Locate the cell with the specified text and output its [x, y] center coordinate. 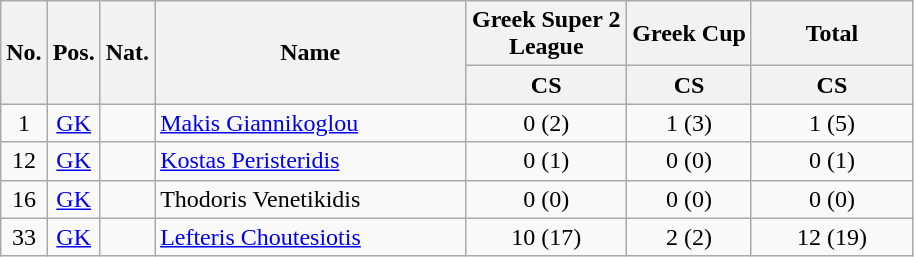
10 (17) [546, 237]
Greek Cup [690, 34]
Lefteris Choutesiotis [310, 237]
1 [24, 123]
Greek Super 2 League [546, 34]
Nat. [127, 52]
Makis Giannikoglou [310, 123]
1 (3) [690, 123]
0 (2) [546, 123]
Name [310, 52]
No. [24, 52]
12 [24, 161]
16 [24, 199]
Pos. [74, 52]
Kostas Peristeridis [310, 161]
12 (19) [832, 237]
1 (5) [832, 123]
2 (2) [690, 237]
33 [24, 237]
Total [832, 34]
Thodoris Venetikidis [310, 199]
